For the text-containing cell, return its midpoint in (x, y) coordinate format. 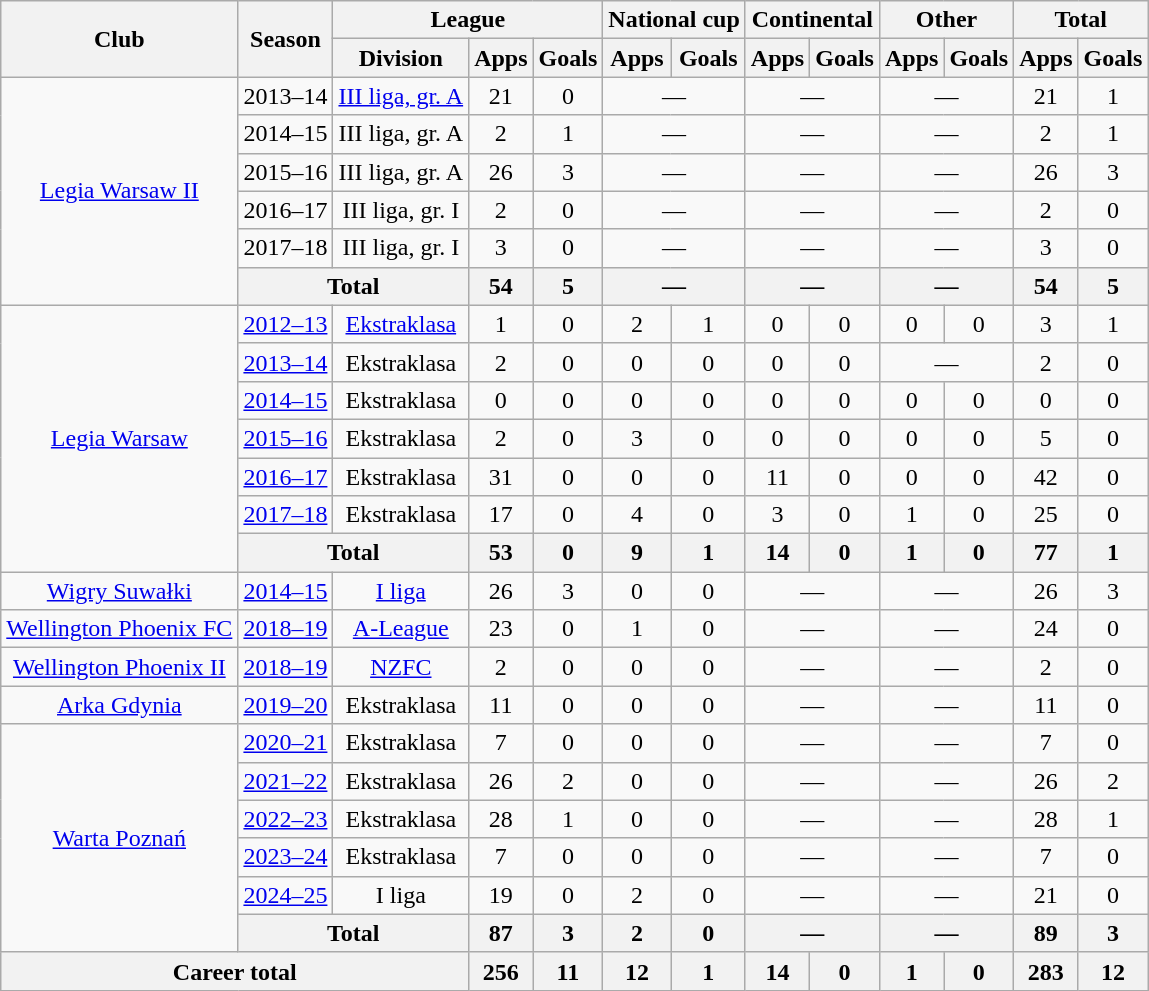
Club (120, 39)
9 (637, 553)
Legia Warsaw II (120, 191)
2020–21 (286, 743)
2024–25 (286, 895)
Legia Warsaw (120, 438)
2012–13 (286, 324)
Warta Poznań (120, 838)
89 (1046, 933)
Other (946, 20)
4 (637, 515)
A-League (401, 629)
23 (501, 629)
NZFC (401, 667)
Career total (235, 971)
2023–24 (286, 857)
42 (1046, 477)
31 (501, 477)
Wigry Suwałki (120, 591)
Wellington Phoenix FC (120, 629)
77 (1046, 553)
Arka Gdynia (120, 705)
19 (501, 895)
53 (501, 553)
2022–23 (286, 819)
283 (1046, 971)
Division (401, 58)
17 (501, 515)
2019–20 (286, 705)
Wellington Phoenix II (120, 667)
National cup (674, 20)
25 (1046, 515)
2021–22 (286, 781)
256 (501, 971)
87 (501, 933)
Continental (812, 20)
League (468, 20)
Season (286, 39)
24 (1046, 629)
